Find where the given text appears and provide that cell's center as (X, Y) coordinate. 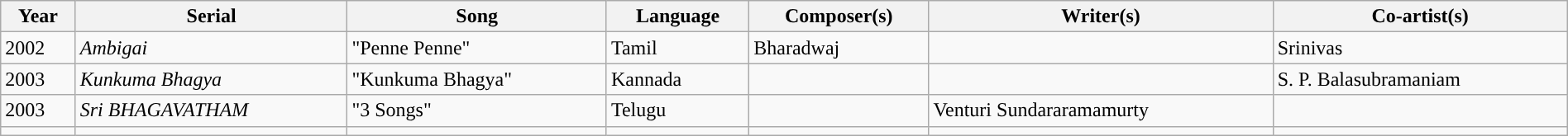
Writer(s) (1101, 16)
Ambigai (212, 48)
Language (677, 16)
Co-artist(s) (1420, 16)
Tamil (677, 48)
S. P. Balasubramaniam (1420, 79)
Year (38, 16)
Song (477, 16)
Srinivas (1420, 48)
Venturi Sundararamamurty (1101, 110)
Serial (212, 16)
Kunkuma Bhagya (212, 79)
2002 (38, 48)
Telugu (677, 110)
Bharadwaj (839, 48)
Sri BHAGAVATHAM (212, 110)
"Kunkuma Bhagya" (477, 79)
"3 Songs" (477, 110)
Kannada (677, 79)
"Penne Penne" (477, 48)
Composer(s) (839, 16)
